Output the (X, Y) coordinate of the center of the cell containing the given text.  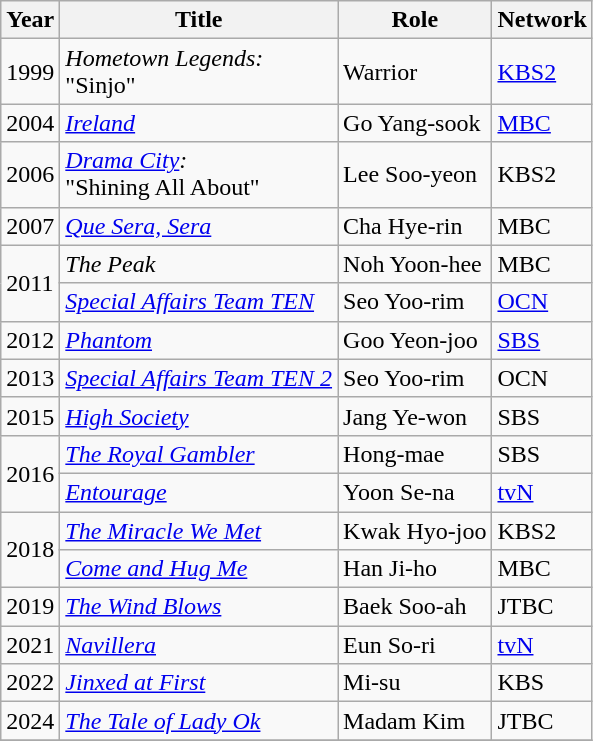
2011 (30, 283)
Jinxed at First (199, 683)
2004 (30, 123)
2021 (30, 645)
The Peak (199, 264)
The Royal Gambler (199, 454)
Go Yang-sook (415, 123)
Phantom (199, 340)
2006 (30, 174)
KBS (542, 683)
Title (199, 20)
Kwak Hyo-joo (415, 531)
Warrior (415, 72)
1999 (30, 72)
Network (542, 20)
Han Ji-ho (415, 569)
2013 (30, 378)
Yoon Se-na (415, 492)
Eun So-ri (415, 645)
The Wind Blows (199, 607)
2024 (30, 721)
Baek Soo-ah (415, 607)
Jang Ye-won (415, 416)
2019 (30, 607)
Special Affairs Team TEN (199, 302)
Come and Hug Me (199, 569)
The Tale of Lady Ok (199, 721)
Navillera (199, 645)
The Miracle We Met (199, 531)
Goo Yeon-joo (415, 340)
2015 (30, 416)
Ireland (199, 123)
High Society (199, 416)
Special Affairs Team TEN 2 (199, 378)
Mi-su (415, 683)
Year (30, 20)
2016 (30, 473)
2022 (30, 683)
Noh Yoon-hee (415, 264)
Hometown Legends:"Sinjo" (199, 72)
Drama City:"Shining All About" (199, 174)
Lee Soo-yeon (415, 174)
Madam Kim (415, 721)
2018 (30, 550)
Role (415, 20)
Cha Hye-rin (415, 226)
Hong-mae (415, 454)
2012 (30, 340)
Entourage (199, 492)
Que Sera, Sera (199, 226)
2007 (30, 226)
